Return the [x, y] coordinate for the center point of the cell that contains the specified text.  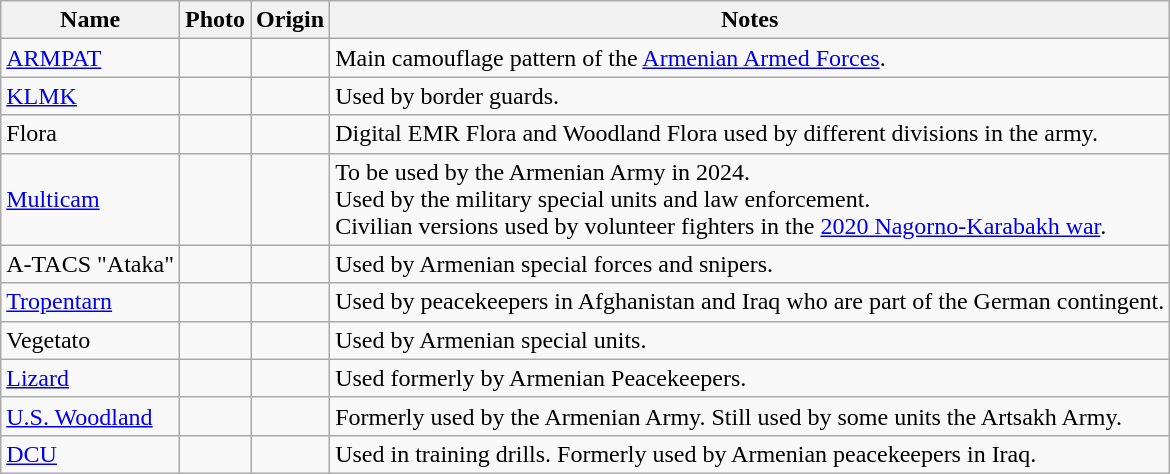
Tropentarn [90, 302]
A-TACS "Ataka" [90, 264]
U.S. Woodland [90, 416]
Used in training drills. Formerly used by Armenian peacekeepers in Iraq. [750, 454]
Lizard [90, 378]
Flora [90, 134]
DCU [90, 454]
Name [90, 20]
Origin [290, 20]
Vegetato [90, 340]
Formerly used by the Armenian Army. Still used by some units the Artsakh Army. [750, 416]
Used by peacekeepers in Afghanistan and Iraq who are part of the German contingent. [750, 302]
Used by border guards. [750, 96]
Used by Armenian special forces and snipers. [750, 264]
ARMPAT [90, 58]
Used by Armenian special units. [750, 340]
Main camouflage pattern of the Armenian Armed Forces. [750, 58]
KLMK [90, 96]
Used formerly by Armenian Peacekeepers. [750, 378]
Photo [214, 20]
Multicam [90, 199]
Digital EMR Flora and Woodland Flora used by different divisions in the army. [750, 134]
Notes [750, 20]
